Extract the [X, Y] coordinate from the center of the cell holding the provided text.  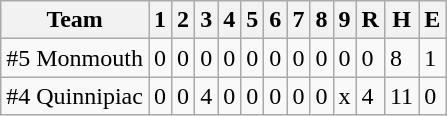
6 [276, 20]
R [370, 20]
x [344, 96]
9 [344, 20]
11 [401, 96]
#5 Monmouth [75, 58]
2 [184, 20]
3 [206, 20]
E [432, 20]
#4 Quinnipiac [75, 96]
Team [75, 20]
7 [298, 20]
5 [252, 20]
H [401, 20]
